Output the (X, Y) coordinate of the center of the cell containing the given text.  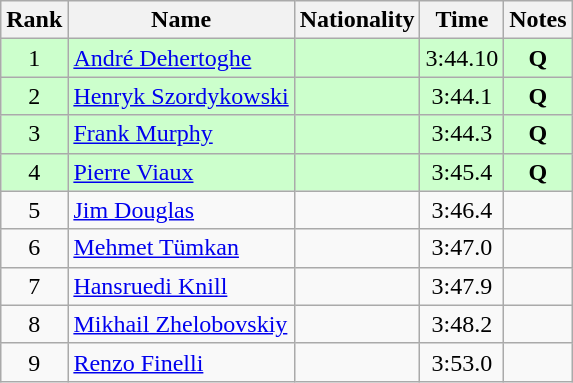
5 (34, 210)
1 (34, 58)
Nationality (357, 20)
9 (34, 362)
8 (34, 324)
Time (462, 20)
Frank Murphy (181, 134)
3:53.0 (462, 362)
3:46.4 (462, 210)
Rank (34, 20)
Notes (538, 20)
Henryk Szordykowski (181, 96)
Name (181, 20)
2 (34, 96)
3:44.1 (462, 96)
André Dehertoghe (181, 58)
3:48.2 (462, 324)
3:44.10 (462, 58)
4 (34, 172)
6 (34, 248)
3 (34, 134)
3:45.4 (462, 172)
Renzo Finelli (181, 362)
Mikhail Zhelobovskiy (181, 324)
Hansruedi Knill (181, 286)
Pierre Viaux (181, 172)
3:44.3 (462, 134)
Jim Douglas (181, 210)
3:47.9 (462, 286)
7 (34, 286)
3:47.0 (462, 248)
Mehmet Tümkan (181, 248)
